Pinpoint the cell where the given text exists, returning its [X, Y] midpoint coordinate. 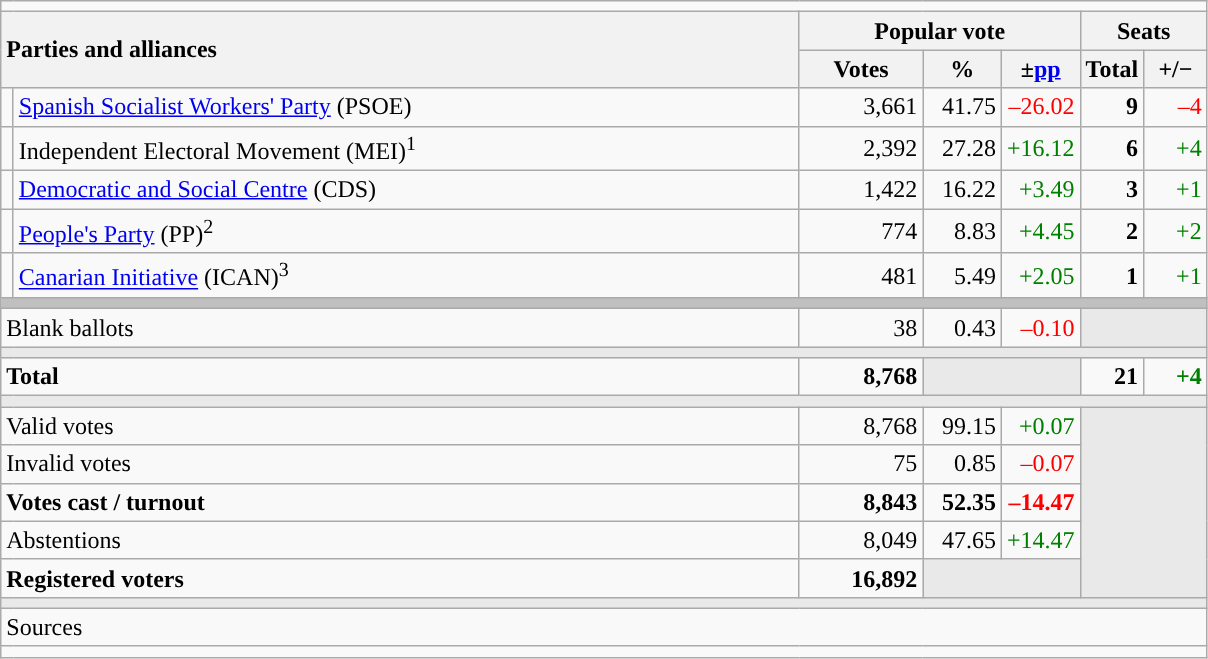
1 [1112, 276]
+2 [1176, 232]
8,843 [861, 502]
Valid votes [400, 426]
38 [861, 328]
+0.07 [1040, 426]
0.85 [962, 464]
Abstentions [400, 540]
+16.12 [1040, 148]
16.22 [962, 190]
Popular vote [940, 31]
–14.47 [1040, 502]
481 [861, 276]
+2.05 [1040, 276]
+3.49 [1040, 190]
Spanish Socialist Workers' Party (PSOE) [406, 107]
21 [1112, 377]
Parties and alliances [400, 50]
9 [1112, 107]
75 [861, 464]
±pp [1040, 69]
52.35 [962, 502]
People's Party (PP)2 [406, 232]
Sources [604, 627]
41.75 [962, 107]
3,661 [861, 107]
Votes [861, 69]
+/− [1176, 69]
5.49 [962, 276]
2,392 [861, 148]
Invalid votes [400, 464]
3 [1112, 190]
6 [1112, 148]
Democratic and Social Centre (CDS) [406, 190]
–0.07 [1040, 464]
% [962, 69]
Blank ballots [400, 328]
–4 [1176, 107]
–26.02 [1040, 107]
27.28 [962, 148]
8,049 [861, 540]
Independent Electoral Movement (MEI)1 [406, 148]
47.65 [962, 540]
Votes cast / turnout [400, 502]
Registered voters [400, 578]
8.83 [962, 232]
Canarian Initiative (ICAN)3 [406, 276]
–0.10 [1040, 328]
+4.45 [1040, 232]
1,422 [861, 190]
99.15 [962, 426]
+14.47 [1040, 540]
774 [861, 232]
0.43 [962, 328]
Seats [1144, 31]
2 [1112, 232]
16,892 [861, 578]
